Return [X, Y] of the center of cell containing provided text 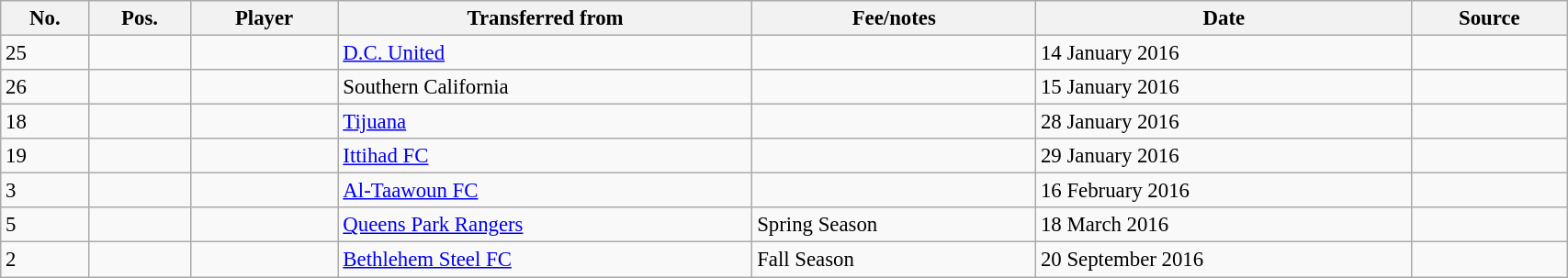
Bethlehem Steel FC [546, 260]
Tijuana [546, 122]
16 February 2016 [1224, 191]
Spring Season [895, 225]
14 January 2016 [1224, 53]
25 [45, 53]
No. [45, 18]
Pos. [140, 18]
18 [45, 122]
Queens Park Rangers [546, 225]
3 [45, 191]
15 January 2016 [1224, 87]
Fee/notes [895, 18]
Player [265, 18]
2 [45, 260]
Ittihad FC [546, 156]
Southern California [546, 87]
Fall Season [895, 260]
Date [1224, 18]
D.C. United [546, 53]
26 [45, 87]
Al-Taawoun FC [546, 191]
28 January 2016 [1224, 122]
20 September 2016 [1224, 260]
18 March 2016 [1224, 225]
5 [45, 225]
29 January 2016 [1224, 156]
19 [45, 156]
Transferred from [546, 18]
Source [1490, 18]
